Locate the cell with the specified text and output its [X, Y] center coordinate. 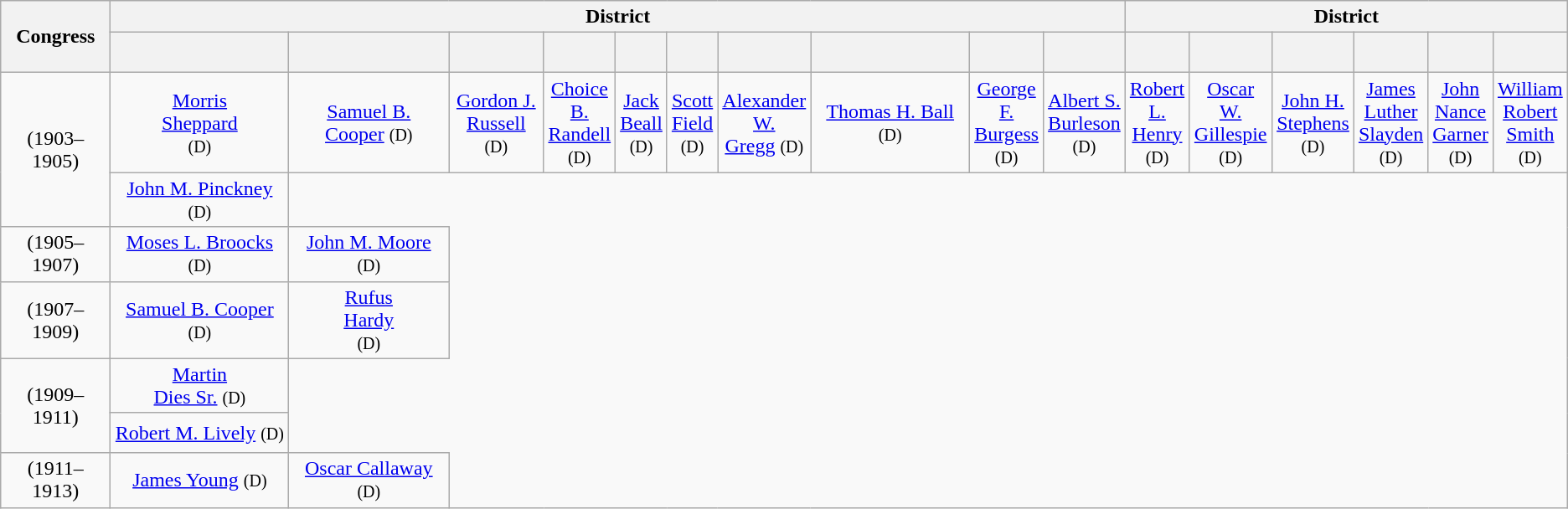
John M. Moore (D) [369, 254]
Albert S.Burleson(D) [1085, 122]
AlexanderW.Gregg (D) [764, 122]
(1905–1907) [55, 254]
Moses L. Broocks (D) [199, 254]
GeorgeF. Burgess(D) [1007, 122]
Cong­ress [55, 37]
Oscar W.Gillespie(D) [1231, 122]
MartinDies Sr. (D) [199, 385]
Thomas H. Ball (D) [890, 122]
MorrisSheppard(D) [199, 122]
ChoiceB.Randell(D) [580, 122]
JamesLutherSlayden(D) [1390, 122]
JackBeall(D) [642, 122]
James Young (D) [199, 481]
JohnNanceGarner(D) [1461, 122]
ScottField(D) [692, 122]
WilliamRobertSmith(D) [1529, 122]
John M. Pinckney (D) [199, 199]
Gordon J.Russell (D) [496, 122]
Oscar Callaway (D) [369, 481]
Samuel B.Cooper (D) [369, 122]
RobertL.Henry(D) [1157, 122]
Samuel B. Cooper (D) [199, 320]
John H.Stephens(D) [1313, 122]
(1911–1913) [55, 481]
Robert M. Lively (D) [199, 433]
(1903–1905) [55, 150]
(1909–1911) [55, 405]
(1907–1909) [55, 320]
RufusHardy(D) [369, 320]
